Output the [X, Y] coordinate of the center of the cell containing the given text.  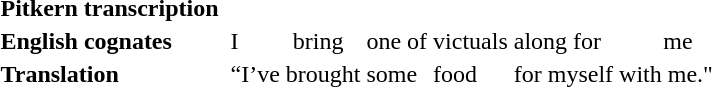
victuals [471, 41]
one [384, 41]
of [418, 41]
along for [586, 41]
bring [326, 41]
I [255, 41]
